Determine the [x, y] coordinate at the center of the cell enclosing the given text.  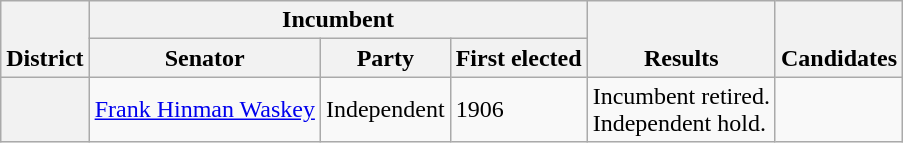
Party [385, 58]
Independent [385, 110]
First elected [518, 58]
Results [681, 39]
Frank Hinman Waskey [204, 110]
Candidates [838, 39]
District [45, 39]
1906 [518, 110]
Incumbent [338, 20]
Incumbent retired.Independent hold. [681, 110]
Senator [204, 58]
